Extract the (x, y) coordinate from the center of the cell holding the provided text.  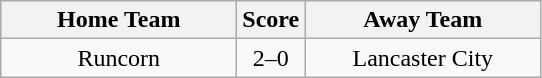
Away Team (423, 20)
Runcorn (119, 58)
Lancaster City (423, 58)
2–0 (271, 58)
Score (271, 20)
Home Team (119, 20)
